Identify which cell holds the provided text, then report its (X, Y) central coordinate. 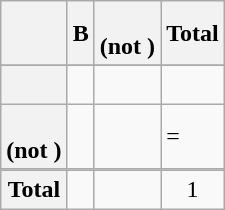
1 (193, 189)
= (193, 136)
B (80, 34)
